Scan for the cell matching the given text and deliver its (x, y) coordinate at center. 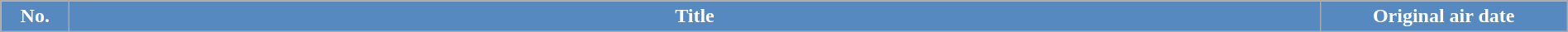
No. (35, 16)
Original air date (1444, 16)
Title (695, 16)
